Identify which cell holds the provided text, then report its (x, y) central coordinate. 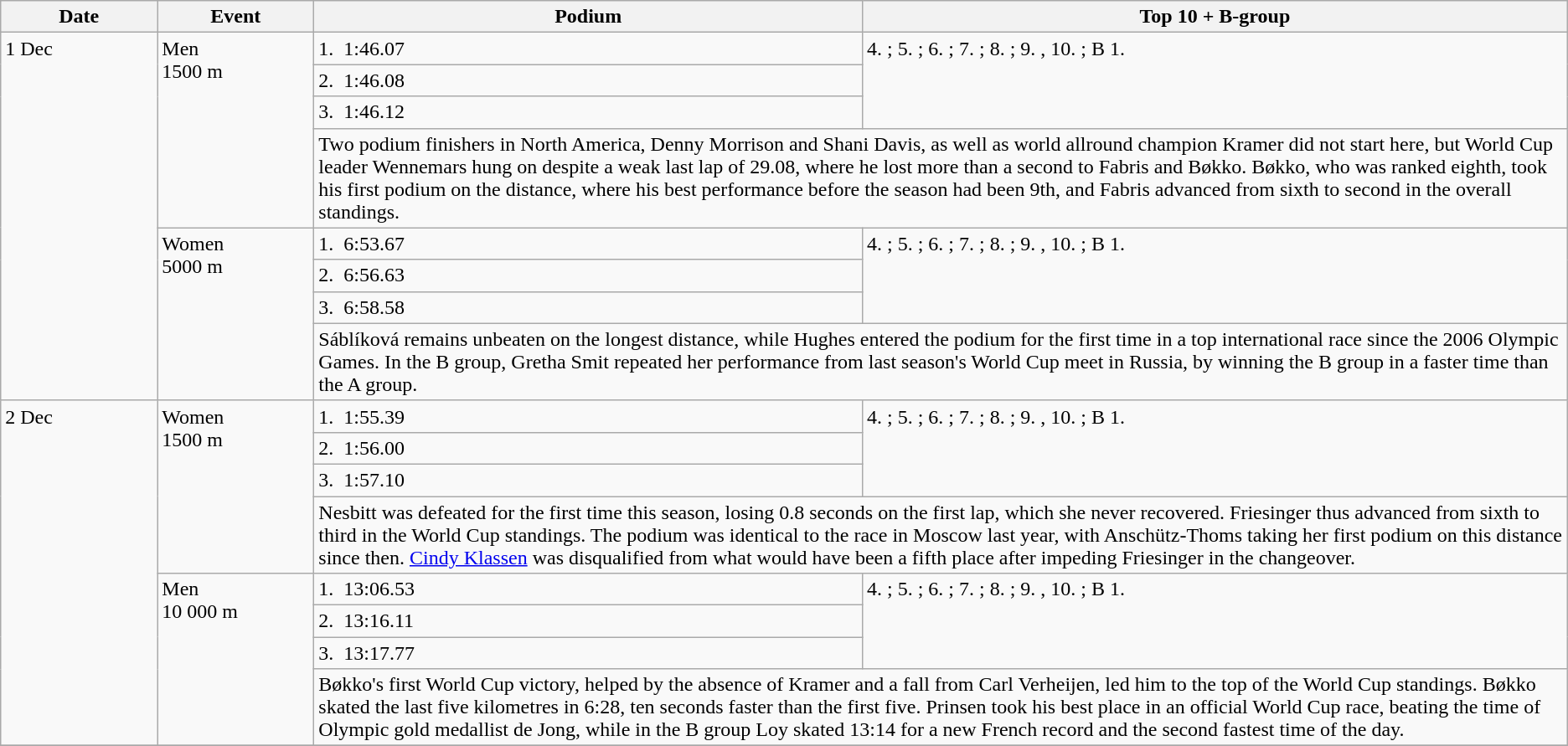
1. 13:06.53 (588, 589)
3. 1:57.10 (588, 480)
3. 13:17.77 (588, 653)
Top 10 + B-group (1215, 17)
Women5000 m (236, 314)
Podium (588, 17)
2. 1:56.00 (588, 448)
3. 1:46.12 (588, 112)
Event (236, 17)
1. 1:46.07 (588, 49)
Men1500 m (236, 131)
2. 13:16.11 (588, 621)
2. 6:56.63 (588, 275)
3. 6:58.58 (588, 307)
Men10 000 m (236, 660)
2 Dec (79, 573)
Women1500 m (236, 486)
1. 1:55.39 (588, 416)
Date (79, 17)
1. 6:53.67 (588, 244)
1 Dec (79, 217)
2. 1:46.08 (588, 80)
